Determine the [X, Y] coordinate at the center of the cell enclosing the given text.  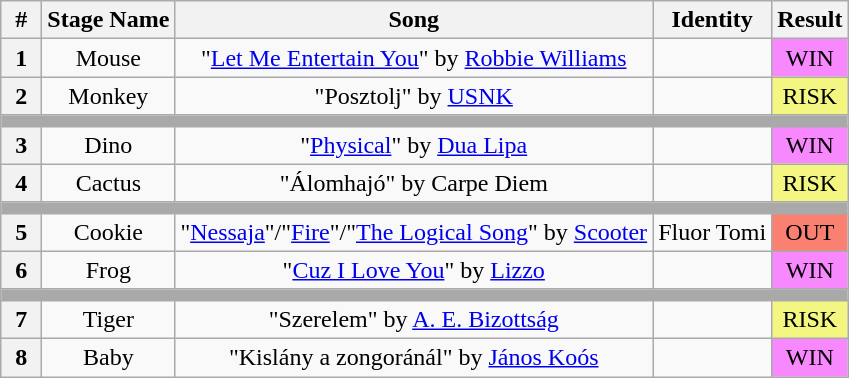
OUT [810, 232]
"Let Me Entertain You" by Robbie Williams [414, 58]
Tiger [108, 319]
"Posztolj" by USNK [414, 96]
"Álomhajó" by Carpe Diem [414, 183]
4 [22, 183]
2 [22, 96]
Result [810, 20]
8 [22, 357]
Fluor Tomi [712, 232]
Cookie [108, 232]
"Szerelem" by A. E. Bizottság [414, 319]
1 [22, 58]
7 [22, 319]
"Cuz I Love You" by Lizzo [414, 270]
"Kislány a zongoránál" by János Koós [414, 357]
Monkey [108, 96]
Stage Name [108, 20]
# [22, 20]
Identity [712, 20]
Dino [108, 145]
6 [22, 270]
Mouse [108, 58]
Frog [108, 270]
5 [22, 232]
"Nessaja"/"Fire"/"The Logical Song" by Scooter [414, 232]
Song [414, 20]
3 [22, 145]
Baby [108, 357]
"Physical" by Dua Lipa [414, 145]
Cactus [108, 183]
